Capture the cell that displays the provided text and extract its [x, y] central coordinate. 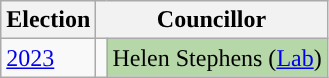
Councillor [212, 20]
Election [48, 20]
Helen Stephens (Lab) [217, 58]
2023 [48, 58]
